Pinpoint the cell where the given text exists, returning its [X, Y] midpoint coordinate. 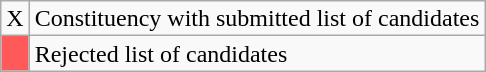
X [15, 18]
Constituency with submitted list of candidates [257, 18]
Rejected list of candidates [257, 54]
